Identify which cell holds the provided text, then report its [x, y] central coordinate. 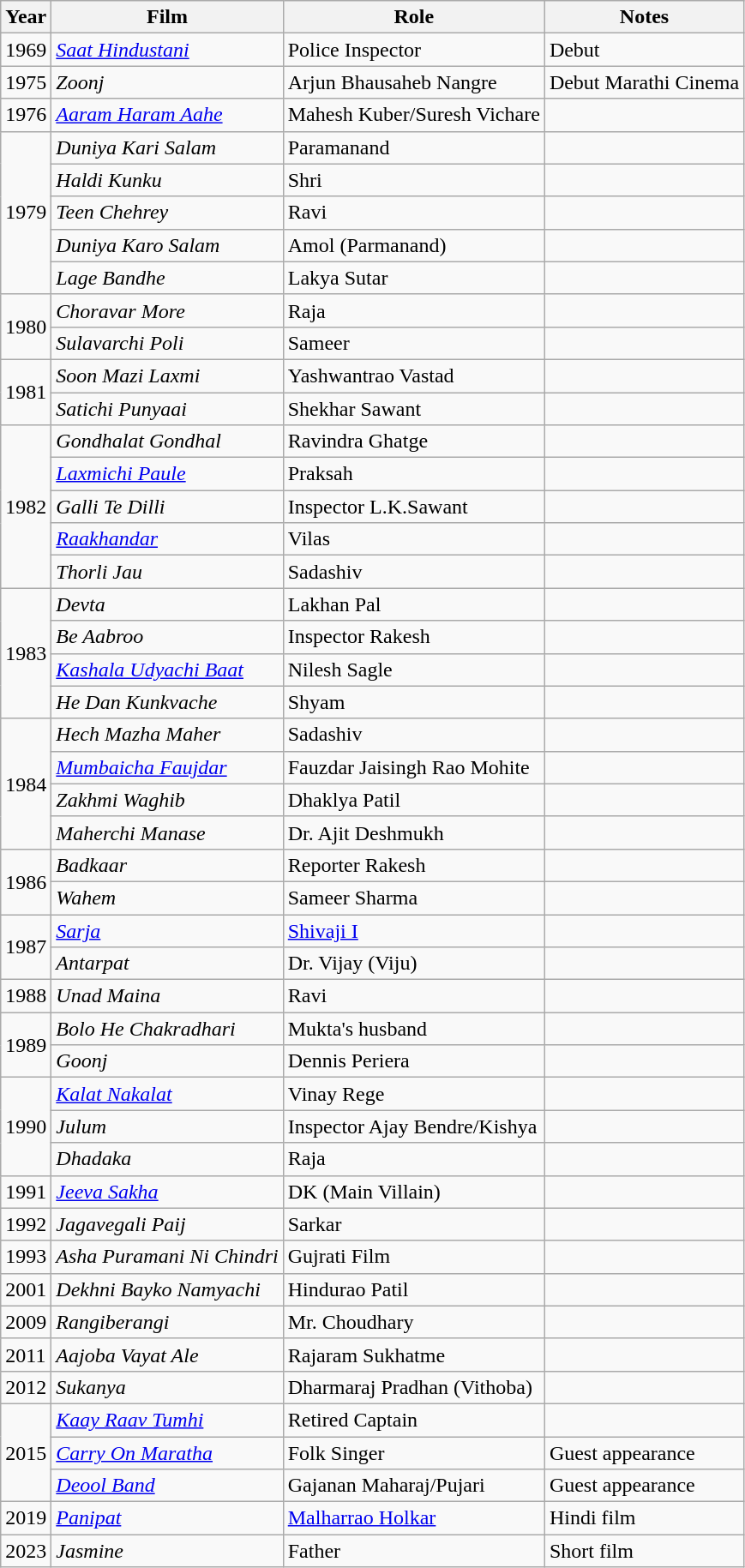
1987 [26, 946]
Ravindra Ghatge [413, 442]
Shivaji I [413, 930]
Sukanya [167, 1387]
Aajoba Vayat Ale [167, 1355]
2012 [26, 1387]
Antarpat [167, 964]
1980 [26, 327]
Debut Marathi Cinema [644, 82]
Short film [644, 1551]
1983 [26, 653]
Lakhan Pal [413, 604]
Shekhar Sawant [413, 409]
Father [413, 1551]
2011 [26, 1355]
Retired Captain [413, 1420]
Sameer Sharma [413, 898]
Duniya Karo Salam [167, 245]
Panipat [167, 1518]
Gajanan Maharaj/Pujari [413, 1486]
Rangiberangi [167, 1322]
Dr. Ajit Deshmukh [413, 832]
Satichi Punyaai [167, 409]
Soon Mazi Laxmi [167, 375]
1979 [26, 213]
Hindurao Patil [413, 1289]
Aaram Haram Aahe [167, 115]
2019 [26, 1518]
Galli Te Dilli [167, 507]
1990 [26, 1126]
Lakya Sutar [413, 278]
Teen Chehrey [167, 213]
Lage Bandhe [167, 278]
Role [413, 17]
Folk Singer [413, 1453]
Dennis Periera [413, 1061]
Inspector L.K.Sawant [413, 507]
1981 [26, 392]
Mahesh Kuber/Suresh Vichare [413, 115]
Kalat Nakalat [167, 1094]
Paramanand [413, 147]
1988 [26, 996]
Zoonj [167, 82]
Yashwantrao Vastad [413, 375]
Maherchi Manase [167, 832]
Gondhalat Gondhal [167, 442]
2009 [26, 1322]
Notes [644, 17]
Zakhmi Waghib [167, 800]
Year [26, 17]
Malharrao Holkar [413, 1518]
Hindi film [644, 1518]
Praksah [413, 474]
Mumbaicha Faujdar [167, 767]
Laxmichi Paule [167, 474]
Deool Band [167, 1486]
Police Inspector [413, 50]
Julum [167, 1126]
1993 [26, 1257]
Arjun Bhausaheb Nangre [413, 82]
Duniya Kari Salam [167, 147]
Inspector Ajay Bendre/Kishya [413, 1126]
Choravar More [167, 310]
Dhaklya Patil [413, 800]
Inspector Rakesh [413, 637]
Haldi Kunku [167, 180]
2023 [26, 1551]
Film [167, 17]
Saat Hindustani [167, 50]
Raakhandar [167, 539]
Dekhni Bayko Namyachi [167, 1289]
Devta [167, 604]
He Dan Kunkvache [167, 702]
Jasmine [167, 1551]
Sameer [413, 343]
Kaay Raav Tumhi [167, 1420]
Fauzdar Jaisingh Rao Mohite [413, 767]
Amol (Parmanand) [413, 245]
Badkaar [167, 865]
Bolo He Chakradhari [167, 1029]
1986 [26, 881]
2015 [26, 1452]
Reporter Rakesh [413, 865]
Mukta's husband [413, 1029]
Sarkar [413, 1224]
Dharmaraj Pradhan (Vithoba) [413, 1387]
Dhadaka [167, 1159]
Asha Puramani Ni Chindri [167, 1257]
DK (Main Villain) [413, 1192]
1982 [26, 507]
Jeeva Sakha [167, 1192]
Mr. Choudhary [413, 1322]
Sulavarchi Poli [167, 343]
Shri [413, 180]
Wahem [167, 898]
1992 [26, 1224]
2001 [26, 1289]
Shyam [413, 702]
1969 [26, 50]
1989 [26, 1045]
Carry On Maratha [167, 1453]
Nilesh Sagle [413, 670]
Sarja [167, 930]
Hech Mazha Maher [167, 735]
Jagavegali Paij [167, 1224]
Dr. Vijay (Viju) [413, 964]
Gujrati Film [413, 1257]
Thorli Jau [167, 572]
Goonj [167, 1061]
Kashala Udyachi Baat [167, 670]
Vilas [413, 539]
Be Aabroo [167, 637]
Rajaram Sukhatme [413, 1355]
Debut [644, 50]
1991 [26, 1192]
1976 [26, 115]
Vinay Rege [413, 1094]
1975 [26, 82]
Unad Maina [167, 996]
1984 [26, 784]
